Determine the [X, Y] coordinate at the center of the cell enclosing the given text.  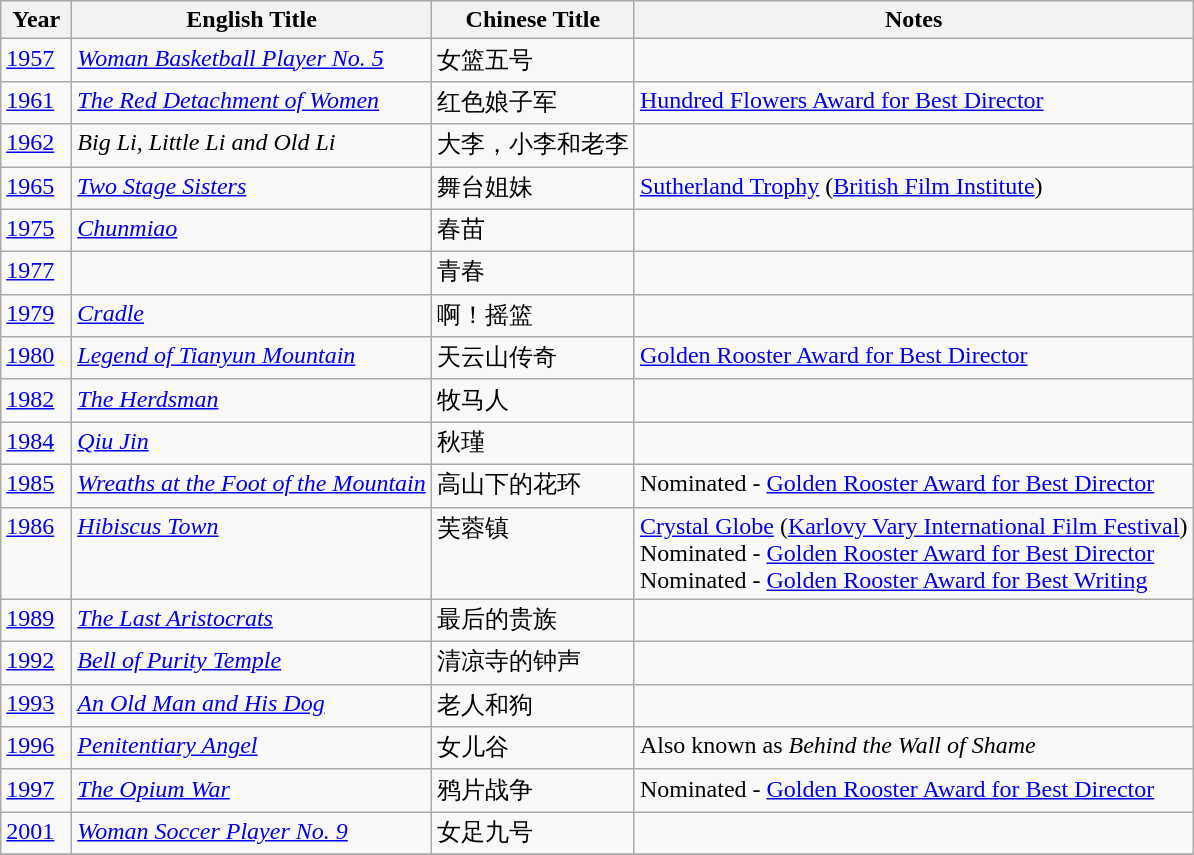
Sutherland Trophy (British Film Institute) [914, 188]
Notes [914, 20]
Chinese Title [532, 20]
Two Stage Sisters [252, 188]
Cradle [252, 316]
最后的贵族 [532, 620]
Penitentiary Angel [252, 748]
1993 [36, 706]
女足九号 [532, 834]
Qiu Jin [252, 444]
1996 [36, 748]
牧马人 [532, 400]
1961 [36, 102]
Bell of Purity Temple [252, 664]
Woman Soccer Player No. 9 [252, 834]
1977 [36, 274]
1962 [36, 146]
高山下的花环 [532, 486]
1957 [36, 60]
English Title [252, 20]
Hibiscus Town [252, 553]
1992 [36, 664]
女儿谷 [532, 748]
The Last Aristocrats [252, 620]
Legend of Tianyun Mountain [252, 358]
秋瑾 [532, 444]
Woman Basketball Player No. 5 [252, 60]
青春 [532, 274]
芙蓉镇 [532, 553]
1997 [36, 790]
An Old Man and His Dog [252, 706]
The Herdsman [252, 400]
1975 [36, 230]
2001 [36, 834]
女篮五号 [532, 60]
舞台姐妹 [532, 188]
Chunmiao [252, 230]
1985 [36, 486]
啊！摇篮 [532, 316]
Year [36, 20]
Golden Rooster Award for Best Director [914, 358]
清凉寺的钟声 [532, 664]
Also known as Behind the Wall of Shame [914, 748]
1979 [36, 316]
春苗 [532, 230]
Hundred Flowers Award for Best Director [914, 102]
Wreaths at the Foot of the Mountain [252, 486]
1989 [36, 620]
1980 [36, 358]
Big Li, Little Li and Old Li [252, 146]
The Red Detachment of Women [252, 102]
大李，小李和老李 [532, 146]
The Opium War [252, 790]
1986 [36, 553]
1984 [36, 444]
1982 [36, 400]
红色娘子军 [532, 102]
老人和狗 [532, 706]
鸦片战争 [532, 790]
1965 [36, 188]
天云山传奇 [532, 358]
